Search for the cell housing the specified text and yield its (X, Y) center coordinate. 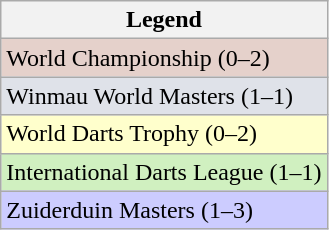
World Darts Trophy (0–2) (164, 134)
International Darts League (1–1) (164, 172)
World Championship (0–2) (164, 58)
Zuiderduin Masters (1–3) (164, 210)
Winmau World Masters (1–1) (164, 96)
Legend (164, 20)
